Scan for the cell matching the given text and deliver its (x, y) coordinate at center. 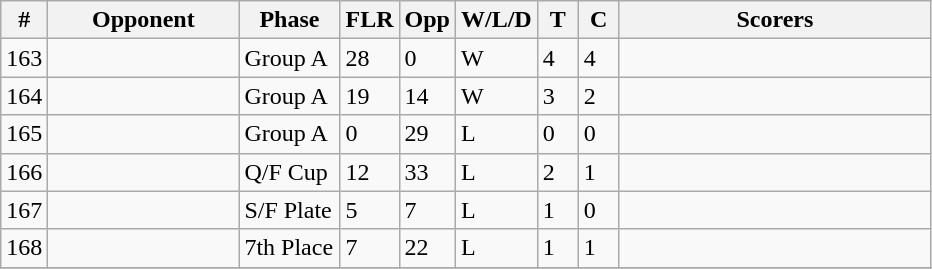
FLR (370, 20)
Opponent (144, 20)
29 (427, 134)
166 (24, 172)
28 (370, 58)
Phase (290, 20)
164 (24, 96)
5 (370, 210)
Scorers (774, 20)
19 (370, 96)
# (24, 20)
14 (427, 96)
3 (558, 96)
T (558, 20)
Q/F Cup (290, 172)
Opp (427, 20)
7th Place (290, 248)
168 (24, 248)
C (598, 20)
22 (427, 248)
12 (370, 172)
165 (24, 134)
S/F Plate (290, 210)
163 (24, 58)
33 (427, 172)
W/L/D (496, 20)
167 (24, 210)
